Return (X, Y) of the center of cell containing provided text 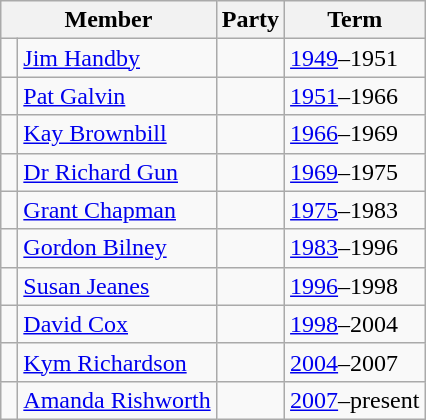
Dr Richard Gun (117, 172)
David Cox (117, 324)
1996–1998 (355, 286)
Party (250, 20)
1998–2004 (355, 324)
1975–1983 (355, 210)
1966–1969 (355, 134)
Grant Chapman (117, 210)
Susan Jeanes (117, 286)
1951–1966 (355, 96)
2004–2007 (355, 362)
Member (108, 20)
1983–1996 (355, 248)
1969–1975 (355, 172)
1949–1951 (355, 58)
Term (355, 20)
Kym Richardson (117, 362)
2007–present (355, 400)
Gordon Bilney (117, 248)
Pat Galvin (117, 96)
Jim Handby (117, 58)
Kay Brownbill (117, 134)
Amanda Rishworth (117, 400)
